From the cell containing the given text, extract its center point as (x, y) coordinate. 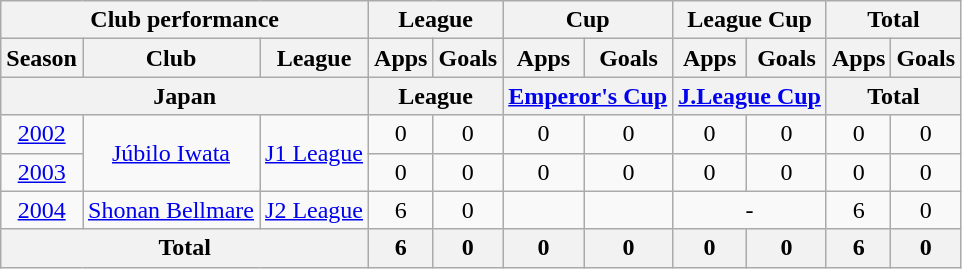
J1 League (314, 153)
Club (170, 58)
Cup (588, 20)
2003 (42, 172)
Club performance (185, 20)
- (750, 210)
Emperor's Cup (588, 96)
J2 League (314, 210)
Season (42, 58)
2004 (42, 210)
Japan (185, 96)
J.League Cup (750, 96)
2002 (42, 134)
Júbilo Iwata (170, 153)
League Cup (750, 20)
Shonan Bellmare (170, 210)
